Provide the [X, Y] coordinate of the cell's center where the given text is located.  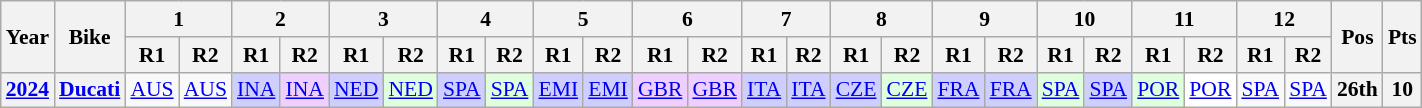
Ducati [90, 90]
1 [178, 19]
8 [882, 19]
7 [786, 19]
Year [28, 36]
2 [280, 19]
5 [582, 19]
2024 [28, 90]
3 [384, 19]
Bike [90, 36]
Pos [1358, 36]
6 [688, 19]
11 [1184, 19]
26th [1358, 90]
Pts [1402, 36]
12 [1284, 19]
9 [984, 19]
4 [486, 19]
